Provide the (X, Y) coordinate of the cell's center where the given text is located.  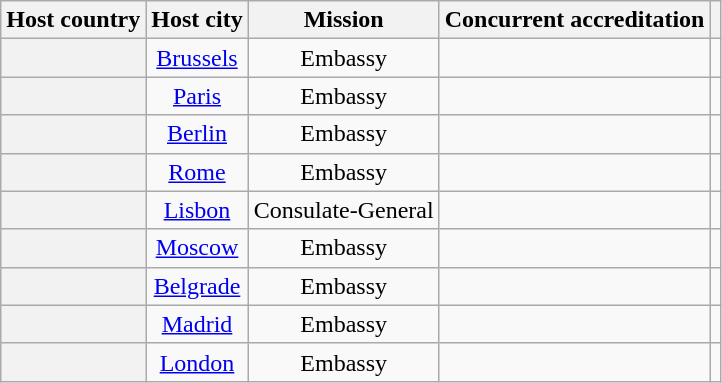
Host city (197, 20)
Moscow (197, 248)
Berlin (197, 134)
Consulate-General (344, 210)
Lisbon (197, 210)
London (197, 362)
Paris (197, 96)
Brussels (197, 58)
Belgrade (197, 286)
Concurrent accreditation (574, 20)
Rome (197, 172)
Host country (74, 20)
Mission (344, 20)
Madrid (197, 324)
